Determine the (X, Y) coordinate at the center of the cell enclosing the given text.  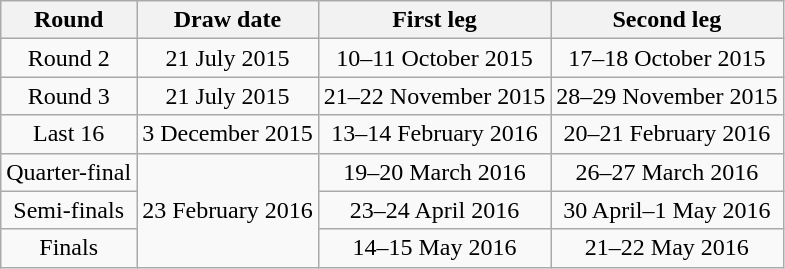
13–14 February 2016 (434, 134)
3 December 2015 (228, 134)
23 February 2016 (228, 210)
26–27 March 2016 (667, 172)
19–20 March 2016 (434, 172)
Second leg (667, 20)
10–11 October 2015 (434, 58)
Finals (69, 248)
23–24 April 2016 (434, 210)
30 April–1 May 2016 (667, 210)
14–15 May 2016 (434, 248)
21–22 May 2016 (667, 248)
Last 16 (69, 134)
Round 3 (69, 96)
Quarter-final (69, 172)
Round (69, 20)
Draw date (228, 20)
Round 2 (69, 58)
Semi-finals (69, 210)
21–22 November 2015 (434, 96)
20–21 February 2016 (667, 134)
First leg (434, 20)
17–18 October 2015 (667, 58)
28–29 November 2015 (667, 96)
